Output the [x, y] coordinate of the center of the cell containing the given text.  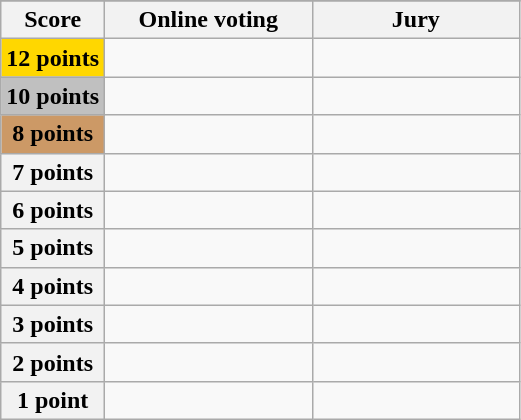
4 points [53, 286]
3 points [53, 324]
Jury [416, 20]
12 points [53, 58]
2 points [53, 362]
7 points [53, 172]
5 points [53, 248]
6 points [53, 210]
Online voting [209, 20]
8 points [53, 134]
1 point [53, 400]
10 points [53, 96]
Score [53, 20]
